Detect which cell encompasses the target text, then output its [X, Y] center coordinate. 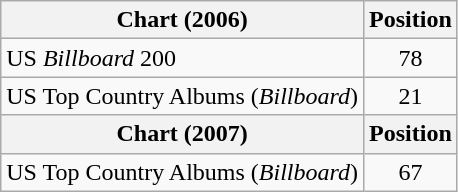
21 [411, 96]
Chart (2007) [182, 134]
78 [411, 58]
US Billboard 200 [182, 58]
Chart (2006) [182, 20]
67 [411, 172]
